From the cell containing the given text, extract its center point as [x, y] coordinate. 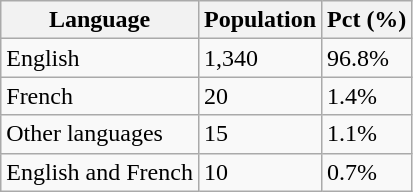
96.8% [367, 58]
10 [260, 172]
Language [100, 20]
Population [260, 20]
Other languages [100, 134]
15 [260, 134]
1.1% [367, 134]
Pct (%) [367, 20]
English [100, 58]
0.7% [367, 172]
1,340 [260, 58]
20 [260, 96]
1.4% [367, 96]
English and French [100, 172]
French [100, 96]
